Pinpoint the cell where the given text exists, returning its [X, Y] midpoint coordinate. 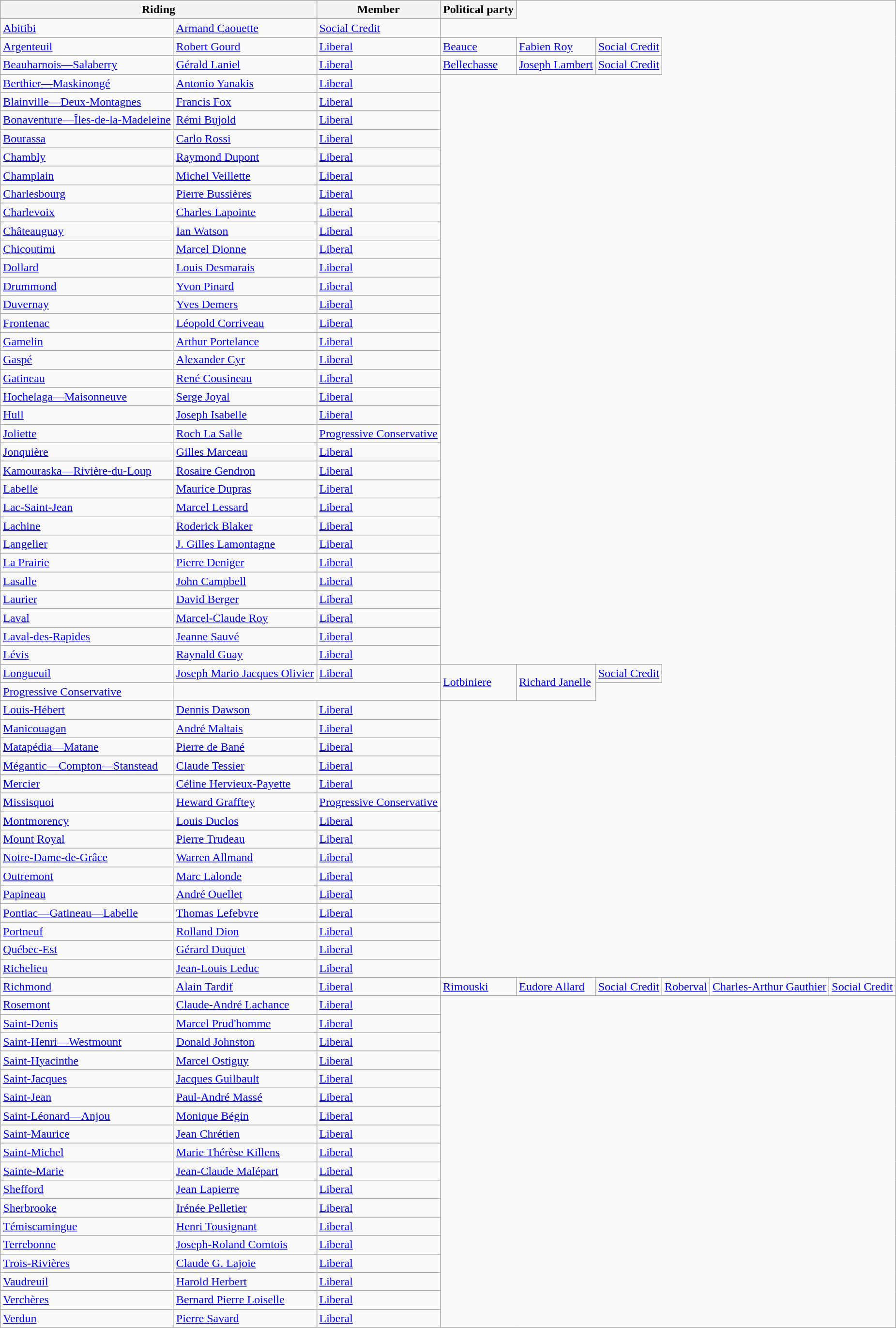
Antonio Yanakis [245, 83]
Chicoutimi [87, 249]
Lachine [87, 525]
Joseph Mario Jacques Olivier [245, 673]
André Ouellet [245, 895]
Raynald Guay [245, 655]
Kamouraska—Rivière-du-Loup [87, 470]
Gatineau [87, 378]
Riding [159, 10]
Drummond [87, 286]
Saint-Denis [87, 1023]
Montmorency [87, 821]
Roderick Blaker [245, 525]
Richard Janelle [556, 682]
Pierre Deniger [245, 563]
Gérard Duquet [245, 950]
Témiscamingue [87, 1226]
Marie Thérèse Killens [245, 1153]
Serge Joyal [245, 397]
Armand Caouette [245, 28]
Thomas Lefebvre [245, 913]
Alain Tardif [245, 987]
Outremont [87, 876]
Eudore Allard [556, 987]
Abitibi [87, 28]
Blainville—Deux-Montagnes [87, 102]
Jacques Guilbault [245, 1079]
Lotbiniere [478, 682]
Beauharnois—Salaberry [87, 65]
Louis-Hébert [87, 710]
Lasalle [87, 581]
Marcel Dionne [245, 249]
Labelle [87, 489]
Hull [87, 415]
Carlo Rossi [245, 139]
Saint-Maurice [87, 1134]
Rolland Dion [245, 931]
Robert Gourd [245, 46]
Frontenac [87, 323]
Laval [87, 618]
Québec-Est [87, 950]
Matapédia—Matane [87, 747]
Bourassa [87, 139]
Dollard [87, 268]
David Berger [245, 600]
Céline Hervieux-Payette [245, 784]
Sainte-Marie [87, 1171]
Lac-Saint-Jean [87, 507]
Rémi Bujold [245, 120]
Pierre Savard [245, 1318]
Ian Watson [245, 231]
Pontiac—Gatineau—Labelle [87, 913]
Chambly [87, 157]
Bernard Pierre Loiselle [245, 1300]
René Cousineau [245, 378]
Richmond [87, 987]
Terrebonne [87, 1245]
Roberval [685, 987]
Yves Demers [245, 305]
Argenteuil [87, 46]
Bonaventure—Îles-de-la-Madeleine [87, 120]
Jonquière [87, 452]
Saint-Henri—Westmount [87, 1042]
André Maltais [245, 728]
Jean-Claude Malépart [245, 1171]
Portneuf [87, 931]
Marcel-Claude Roy [245, 618]
Henri Tousignant [245, 1226]
Rosemont [87, 1005]
Michel Veillette [245, 175]
Missisquoi [87, 802]
Saint-Jacques [87, 1079]
Fabien Roy [556, 46]
Trois-Rivières [87, 1263]
Laurier [87, 600]
Louis Duclos [245, 821]
Heward Grafftey [245, 802]
Verdun [87, 1318]
Joliette [87, 433]
Longueuil [87, 673]
Raymond Dupont [245, 157]
Marcel Prud'homme [245, 1023]
Berthier—Maskinongé [87, 83]
Gamelin [87, 341]
Harold Herbert [245, 1282]
Marcel Lessard [245, 507]
Châteauguay [87, 231]
Dennis Dawson [245, 710]
Paul-André Massé [245, 1097]
Claude Tessier [245, 765]
Manicouagan [87, 728]
Saint-Jean [87, 1097]
Maurice Dupras [245, 489]
Member [379, 10]
Joseph-Roland Comtois [245, 1245]
Saint-Hyacinthe [87, 1060]
Notre-Dame-de-Grâce [87, 858]
Claude G. Lajoie [245, 1263]
Verchères [87, 1300]
Claude-André Lachance [245, 1005]
Irénée Pelletier [245, 1208]
Léopold Corriveau [245, 323]
Yvon Pinard [245, 286]
Roch La Salle [245, 433]
Charles Lapointe [245, 212]
Champlain [87, 175]
Pierre Trudeau [245, 839]
J. Gilles Lamontagne [245, 544]
Mount Royal [87, 839]
Lévis [87, 655]
Langelier [87, 544]
Saint-Léonard—Anjou [87, 1115]
Donald Johnston [245, 1042]
Rimouski [478, 987]
Bellechasse [478, 65]
Marcel Ostiguy [245, 1060]
Charlevoix [87, 212]
Saint-Michel [87, 1153]
Gaspé [87, 360]
Jean Lapierre [245, 1189]
John Campbell [245, 581]
Arthur Portelance [245, 341]
Pierre de Bané [245, 747]
Beauce [478, 46]
Joseph Lambert [556, 65]
Mégantic—Compton—Stanstead [87, 765]
Richelieu [87, 968]
Gérald Laniel [245, 65]
Warren Allmand [245, 858]
Charlesbourg [87, 194]
Marc Lalonde [245, 876]
Shefford [87, 1189]
Jean Chrétien [245, 1134]
Hochelaga—Maisonneuve [87, 397]
Papineau [87, 895]
Joseph Isabelle [245, 415]
Jeanne Sauvé [245, 636]
Vaudreuil [87, 1282]
Monique Bégin [245, 1115]
Mercier [87, 784]
Jean-Louis Leduc [245, 968]
Laval-des-Rapides [87, 636]
Alexander Cyr [245, 360]
Francis Fox [245, 102]
Rosaire Gendron [245, 470]
Gilles Marceau [245, 452]
Duvernay [87, 305]
Pierre Bussières [245, 194]
La Prairie [87, 563]
Charles-Arthur Gauthier [769, 987]
Sherbrooke [87, 1208]
Louis Desmarais [245, 268]
Political party [478, 10]
